Scan for the cell matching the given text and deliver its (x, y) coordinate at center. 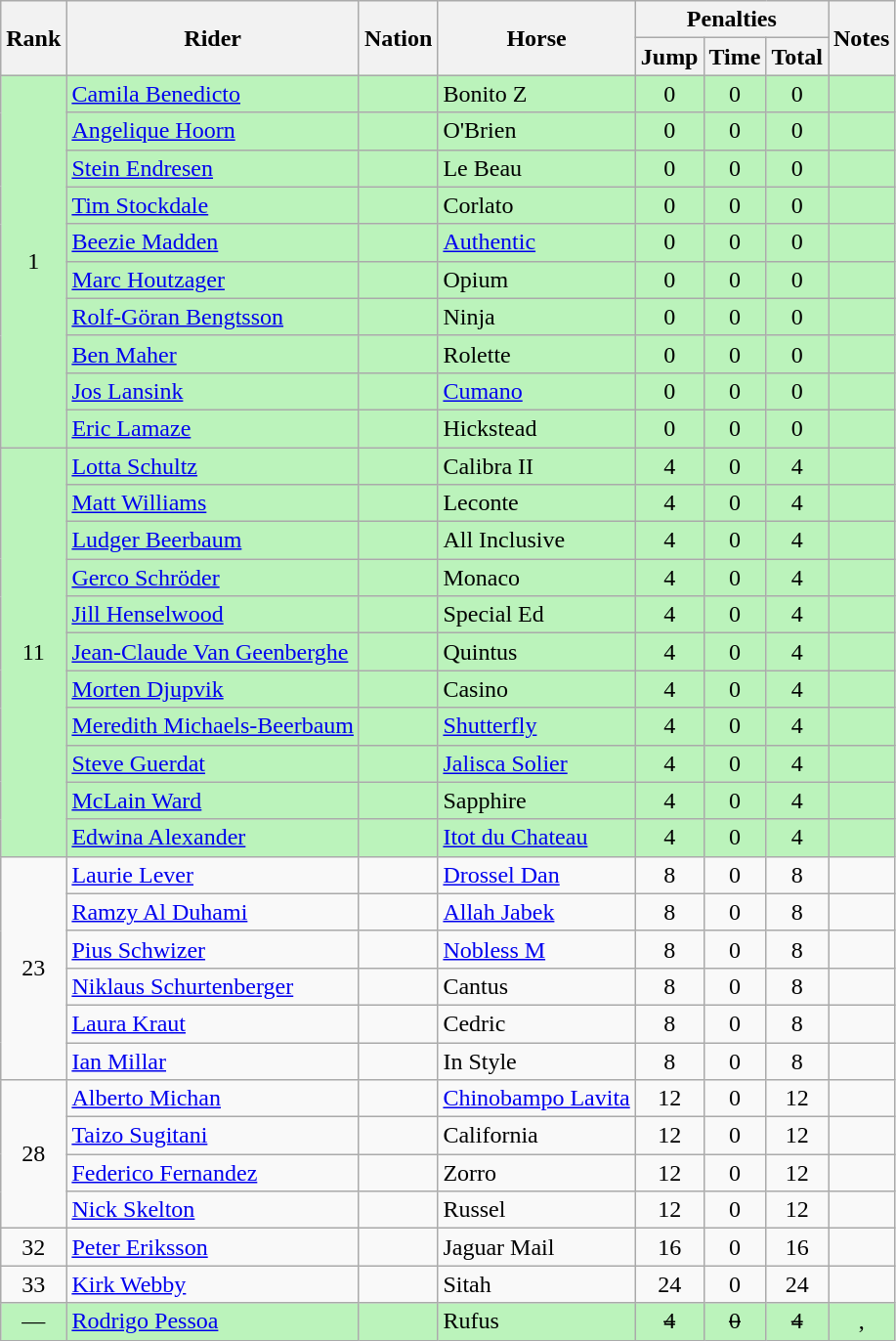
Niklaus Schurtenberger (213, 986)
Rolf-Göran Bengtsson (213, 317)
32 (33, 1247)
Jump (669, 57)
Drossel Dan (536, 875)
— (33, 1321)
Rider (213, 38)
Russel (536, 1210)
Quintus (536, 652)
Camila Benedicto (213, 94)
Rodrigo Pessoa (213, 1321)
Rolette (536, 354)
, (862, 1321)
O'Brien (536, 131)
Stein Endresen (213, 168)
Ramzy Al Duhami (213, 912)
Cumano (536, 391)
Meredith Michaels-Beerbaum (213, 726)
Nick Skelton (213, 1210)
Calibra II (536, 466)
Time (735, 57)
California (536, 1136)
Chinobampo Lavita (536, 1099)
Bonito Z (536, 94)
Leconte (536, 503)
Jos Lansink (213, 391)
Jalisca Solier (536, 763)
Allah Jabek (536, 912)
Penalties (731, 20)
Laurie Lever (213, 875)
Cedric (536, 1023)
Angelique Hoorn (213, 131)
Steve Guerdat (213, 763)
Hickstead (536, 428)
Corlato (536, 205)
Notes (862, 38)
Beezie Madden (213, 242)
Morten Djupvik (213, 689)
Alberto Michan (213, 1099)
Jill Henselwood (213, 615)
Laura Kraut (213, 1023)
Edwina Alexander (213, 838)
Rufus (536, 1321)
Marc Houtzager (213, 280)
Nobless M (536, 949)
Peter Eriksson (213, 1247)
23 (33, 968)
Lotta Schultz (213, 466)
Le Beau (536, 168)
11 (33, 653)
Jaguar Mail (536, 1247)
Eric Lamaze (213, 428)
Taizo Sugitani (213, 1136)
28 (33, 1154)
All Inclusive (536, 541)
Ninja (536, 317)
Zorro (536, 1173)
Sapphire (536, 800)
Ben Maher (213, 354)
Total (797, 57)
Federico Fernandez (213, 1173)
Monaco (536, 578)
Authentic (536, 242)
Tim Stockdale (213, 205)
Rank (33, 38)
Shutterfly (536, 726)
Nation (398, 38)
Horse (536, 38)
Opium (536, 280)
1 (33, 262)
Jean-Claude Van Geenberghe (213, 652)
Sitah (536, 1284)
Cantus (536, 986)
McLain Ward (213, 800)
Ludger Beerbaum (213, 541)
Ian Millar (213, 1060)
Casino (536, 689)
Special Ed (536, 615)
In Style (536, 1060)
Matt Williams (213, 503)
33 (33, 1284)
Gerco Schröder (213, 578)
Pius Schwizer (213, 949)
Itot du Chateau (536, 838)
Kirk Webby (213, 1284)
